Extract the (X, Y) coordinate from the center of the cell holding the provided text.  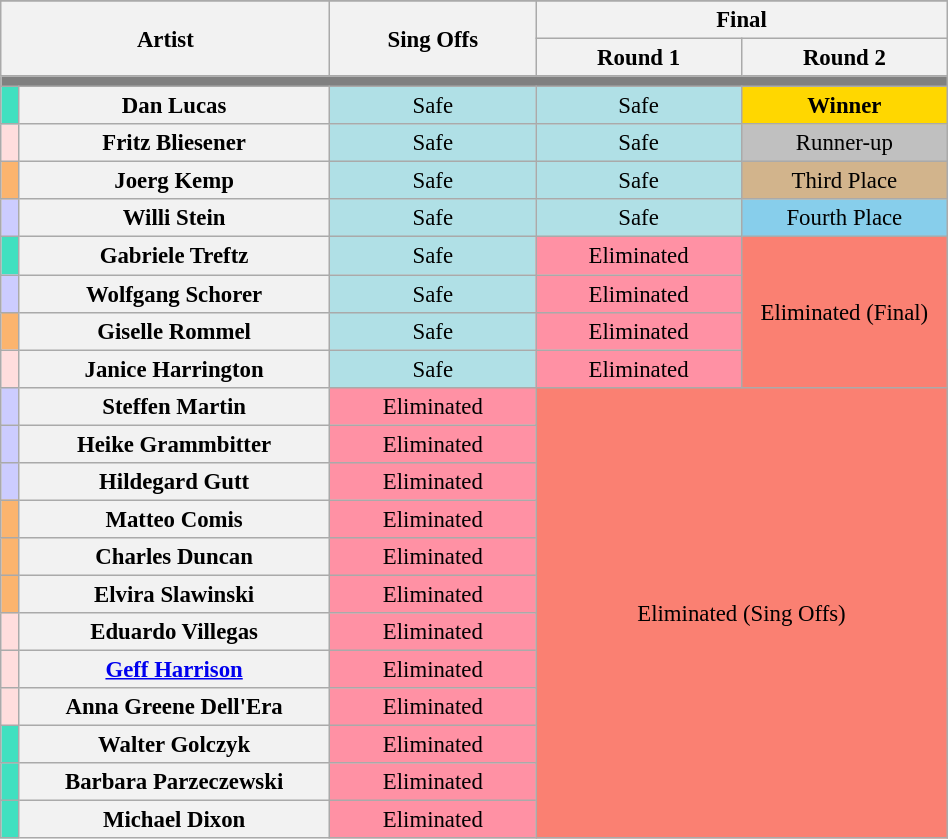
Matteo Comis (174, 519)
Charles Duncan (174, 557)
Geff Harrison (174, 670)
Steffen Martin (174, 406)
Gabriele Treftz (174, 256)
Final (742, 20)
Heike Grammbitter (174, 444)
Dan Lucas (174, 106)
Barbara Parzeczewski (174, 782)
Michael Dixon (174, 820)
Fourth Place (844, 219)
Wolfgang Schorer (174, 294)
Elvira Slawinski (174, 594)
Fritz Bliesener (174, 143)
Eliminated (Final) (844, 312)
Third Place (844, 181)
Walter Golczyk (174, 745)
Joerg Kemp (174, 181)
Round 1 (639, 58)
Winner (844, 106)
Janice Harrington (174, 369)
Hildegard Gutt (174, 482)
Giselle Rommel (174, 331)
Round 2 (844, 58)
Artist (166, 38)
Eduardo Villegas (174, 632)
Eliminated (Sing Offs) (742, 612)
Anna Greene Dell'Era (174, 707)
Runner-up (844, 143)
Sing Offs (433, 38)
Willi Stein (174, 219)
